Identify which cell holds the provided text, then report its [X, Y] central coordinate. 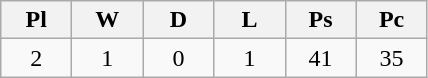
0 [178, 58]
Pl [36, 20]
W [108, 20]
D [178, 20]
41 [320, 58]
2 [36, 58]
35 [392, 58]
Pc [392, 20]
L [250, 20]
Ps [320, 20]
